Return the (x, y) coordinate for the center point of the cell that contains the specified text.  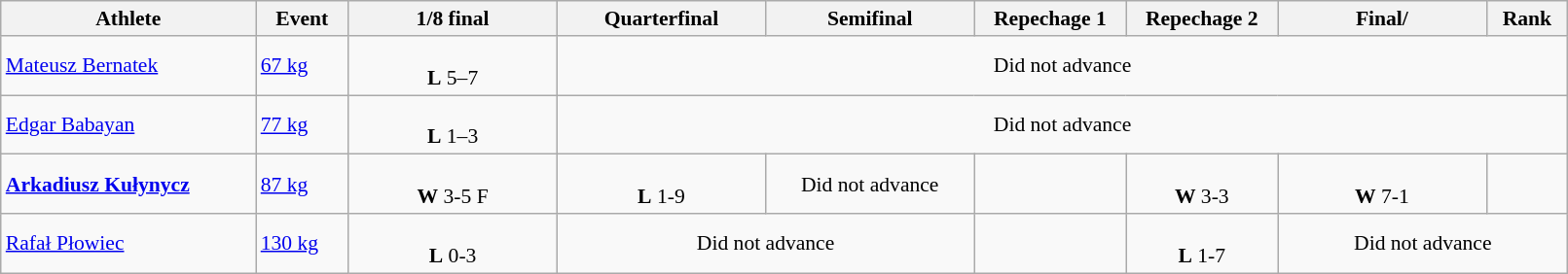
Arkadiusz Kułynycz (128, 185)
W 3-5 F (453, 185)
Quarterfinal (661, 18)
Mateusz Bernatek (128, 66)
67 kg (302, 66)
Event (302, 18)
L 0-3 (453, 243)
Rafał Płowiec (128, 243)
Repechage 1 (1050, 18)
L 1-9 (661, 185)
130 kg (302, 243)
Rank (1527, 18)
L 1–3 (453, 124)
Semifinal (870, 18)
L 1-7 (1202, 243)
1/8 final (453, 18)
Athlete (128, 18)
W 7-1 (1382, 185)
Edgar Babayan (128, 124)
Final/ (1382, 18)
Repechage 2 (1202, 18)
77 kg (302, 124)
W 3-3 (1202, 185)
87 kg (302, 185)
L 5–7 (453, 66)
